Capture the cell that displays the provided text and extract its [x, y] central coordinate. 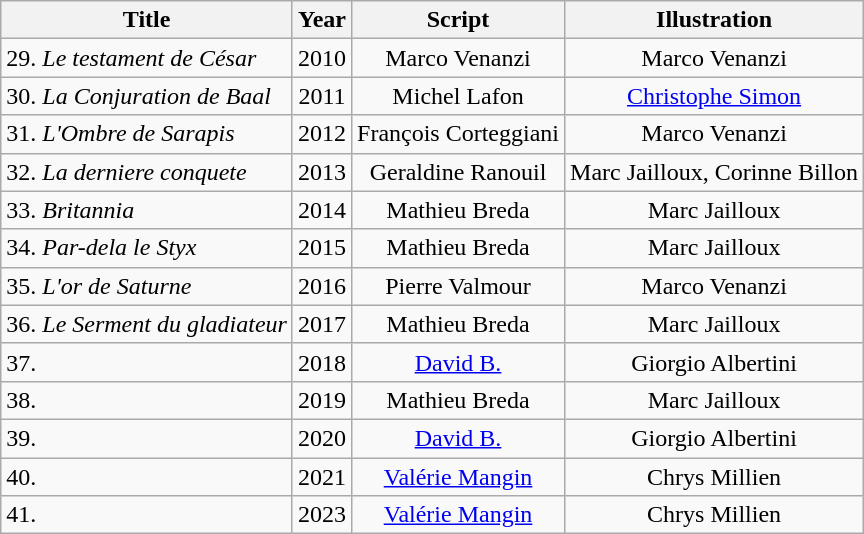
Christophe Simon [714, 96]
2010 [322, 58]
38. [147, 400]
Pierre Valmour [458, 286]
32. La derniere conquete [147, 172]
François Corteggiani [458, 134]
2016 [322, 286]
Michel Lafon [458, 96]
2013 [322, 172]
39. [147, 438]
2014 [322, 210]
40. [147, 477]
34. Par-dela le Styx [147, 248]
Script [458, 20]
Title [147, 20]
2011 [322, 96]
2015 [322, 248]
2020 [322, 438]
Geraldine Ranouil [458, 172]
2018 [322, 362]
31. L'Ombre de Sarapis [147, 134]
29. Le testament de César [147, 58]
2021 [322, 477]
Marc Jailloux, Corinne Billon [714, 172]
41. [147, 515]
2023 [322, 515]
33. Britannia [147, 210]
35. L'or de Saturne [147, 286]
30. La Conjuration de Baal [147, 96]
Year [322, 20]
2017 [322, 324]
2012 [322, 134]
Illustration [714, 20]
37. [147, 362]
2019 [322, 400]
36. Le Serment du gladiateur [147, 324]
